Determine the (X, Y) coordinate at the center of the cell enclosing the given text.  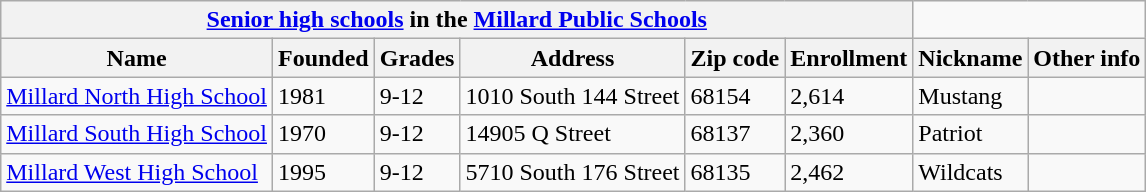
68154 (735, 96)
Name (137, 58)
Nickname (970, 58)
5710 South 176 Street (572, 172)
2,360 (849, 134)
14905 Q Street (572, 134)
Millard North High School (137, 96)
Grades (417, 58)
Mustang (970, 96)
Millard West High School (137, 172)
Enrollment (849, 58)
1995 (323, 172)
68137 (735, 134)
1010 South 144 Street (572, 96)
Wildcats (970, 172)
Patriot (970, 134)
Founded (323, 58)
68135 (735, 172)
2,614 (849, 96)
Senior high schools in the Millard Public Schools (457, 20)
Millard South High School (137, 134)
1981 (323, 96)
Other info (1087, 58)
Zip code (735, 58)
Address (572, 58)
2,462 (849, 172)
1970 (323, 134)
